Detect which cell encompasses the target text, then output its (x, y) center coordinate. 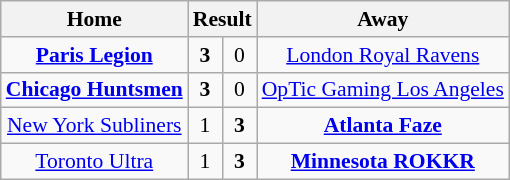
Away (383, 19)
New York Subliners (94, 126)
Atlanta Faze (383, 126)
OpTic Gaming Los Angeles (383, 90)
Minnesota ROKKR (383, 162)
Chicago Huntsmen (94, 90)
Result (222, 19)
London Royal Ravens (383, 55)
Toronto Ultra (94, 162)
Home (94, 19)
Paris Legion (94, 55)
